Search for the cell housing the specified text and yield its (x, y) center coordinate. 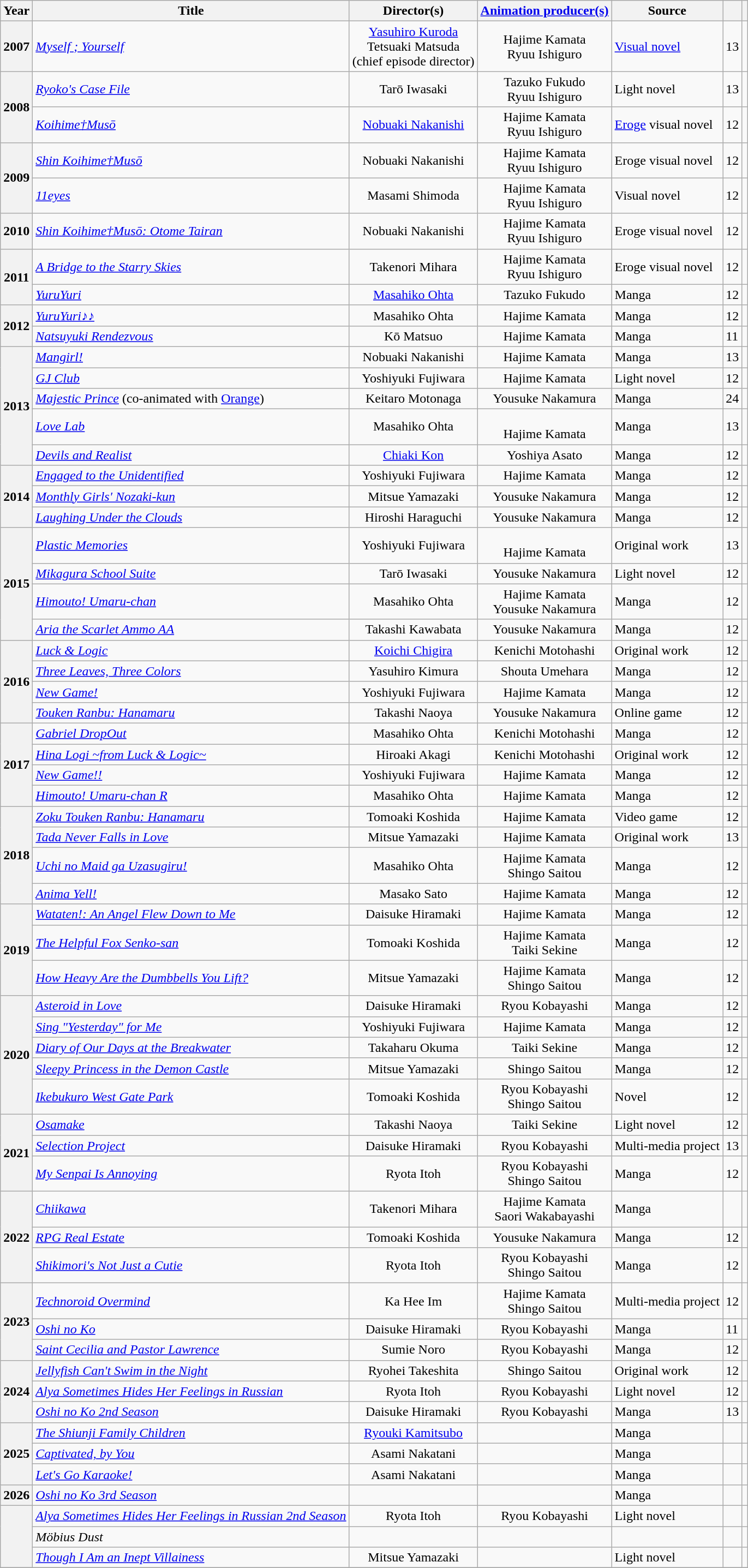
Hiroaki Akagi (414, 755)
Online game (667, 713)
Shin Koihime†Musō: Otome Tairan (191, 231)
Devils and Realist (191, 455)
2023 (16, 1321)
Möbius Dust (191, 1537)
Keitaro Motonaga (414, 399)
Yasuhiro KurodaTetsuaki Matsuda(chief episode director) (414, 46)
Ryoko's Case File (191, 89)
Tada Never Falls in Love (191, 837)
Yoshiya Asato (544, 455)
Wataten!: An Angel Flew Down to Me (191, 914)
2017 (16, 764)
Sleepy Princess in the Demon Castle (191, 1068)
How Heavy Are the Dumbbells You Lift? (191, 978)
Ryouki Kamitsubo (414, 1433)
2010 (16, 231)
Ryohei Takeshita (414, 1370)
Three Leaves, Three Colors (191, 671)
Mikagura School Suite (191, 573)
Anima Yell! (191, 894)
Tazuko Fukudo (544, 295)
Source (667, 11)
The Shiunji Family Children (191, 1433)
Animation producer(s) (544, 11)
2018 (16, 855)
Let's Go Karaoke! (191, 1474)
11eyes (191, 195)
2013 (16, 406)
2011 (16, 277)
Shouta Umehara (544, 671)
2025 (16, 1453)
Takaharu Okuma (414, 1048)
Sing "Yesterday" for Me (191, 1027)
Ka Hee Im (414, 1301)
2009 (16, 178)
Hajime KamataTaiki Sekine (544, 943)
Yasuhiro Kimura (414, 671)
Technoroid Overmind (191, 1301)
GJ Club (191, 378)
Koihime†Musō (191, 124)
Takashi Kawabata (414, 630)
YuruYuri♪♪ (191, 315)
Chiaki Kon (414, 455)
Myself ; Yourself (191, 46)
2008 (16, 107)
RPG Real Estate (191, 1237)
Hiroshi Haraguchi (414, 517)
Shin Koihime†Musō (191, 160)
2026 (16, 1495)
Engaged to the Unidentified (191, 476)
Masami Shimoda (414, 195)
Himouto! Umaru-chan R (191, 796)
Uchi no Maid ga Uzasugiru! (191, 865)
Chiikawa (191, 1209)
Selection Project (191, 1145)
Gabriel DropOut (191, 733)
Sumie Noro (414, 1350)
Alya Sometimes Hides Her Feelings in Russian (191, 1391)
Alya Sometimes Hides Her Feelings in Russian 2nd Season (191, 1516)
My Senpai Is Annoying (191, 1174)
Zoku Touken Ranbu: Hanamaru (191, 817)
Director(s) (414, 11)
Oshi no Ko 2nd Season (191, 1412)
2012 (16, 326)
2019 (16, 950)
2016 (16, 681)
Hajime KamataYousuke Nakamura (544, 601)
Captivated, by You (191, 1453)
2021 (16, 1152)
YuruYuri (191, 295)
2015 (16, 584)
Year (16, 11)
2020 (16, 1055)
Laughing Under the Clouds (191, 517)
Saint Cecilia and Pastor Lawrence (191, 1350)
Diary of Our Days at the Breakwater (191, 1048)
Tazuko FukudoRyuu Ishiguro (544, 89)
Himouto! Umaru-chan (191, 601)
New Game! (191, 692)
Asteroid in Love (191, 1006)
2024 (16, 1391)
Love Lab (191, 427)
2014 (16, 496)
2007 (16, 46)
24 (732, 399)
New Game!! (191, 775)
Plastic Memories (191, 546)
Jellyfish Can't Swim in the Night (191, 1370)
Hina Logi ~from Luck & Logic~ (191, 755)
Osamake (191, 1124)
Video game (667, 817)
Majestic Prince (co-animated with Orange) (191, 399)
Aria the Scarlet Ammo AA (191, 630)
Novel (667, 1097)
Oshi no Ko 3rd Season (191, 1495)
2022 (16, 1237)
Luck & Logic (191, 650)
Touken Ranbu: Hanamaru (191, 713)
Title (191, 11)
Monthly Girls' Nozaki-kun (191, 496)
Oshi no Ko (191, 1329)
Ikebukuro West Gate Park (191, 1097)
A Bridge to the Starry Skies (191, 266)
Though I Am an Inept Villainess (191, 1558)
The Helpful Fox Senko-san (191, 943)
Masako Sato (414, 894)
Hajime KamataSaori Wakabayashi (544, 1209)
Mangirl! (191, 357)
Kō Matsuo (414, 336)
Shikimori's Not Just a Cutie (191, 1266)
Koichi Chigira (414, 650)
Natsuyuki Rendezvous (191, 336)
